Find where the given text appears and provide that cell's center as [x, y] coordinate. 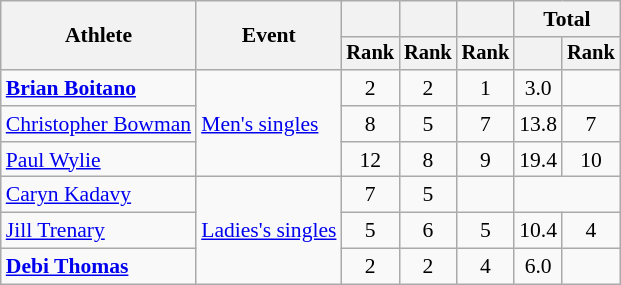
Caryn Kadavy [98, 195]
Christopher Bowman [98, 124]
Jill Trenary [98, 231]
Event [268, 36]
10 [591, 160]
Debi Thomas [98, 267]
3.0 [538, 88]
Ladies's singles [268, 230]
Brian Boitano [98, 88]
Paul Wylie [98, 160]
10.4 [538, 231]
1 [486, 88]
12 [370, 160]
6 [428, 231]
9 [486, 160]
Men's singles [268, 124]
6.0 [538, 267]
Athlete [98, 36]
13.8 [538, 124]
Total [566, 19]
19.4 [538, 160]
